From the cell containing the given text, extract its center point as [x, y] coordinate. 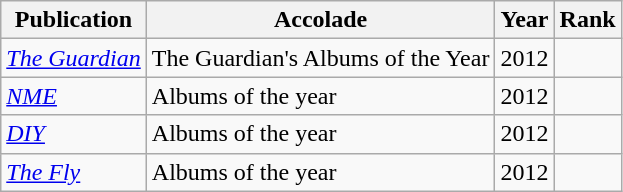
The Guardian [74, 58]
Rank [588, 20]
Accolade [320, 20]
NME [74, 96]
Year [524, 20]
The Fly [74, 172]
DIY [74, 134]
The Guardian's Albums of the Year [320, 58]
Publication [74, 20]
